From the cell containing the given text, extract its center point as (X, Y) coordinate. 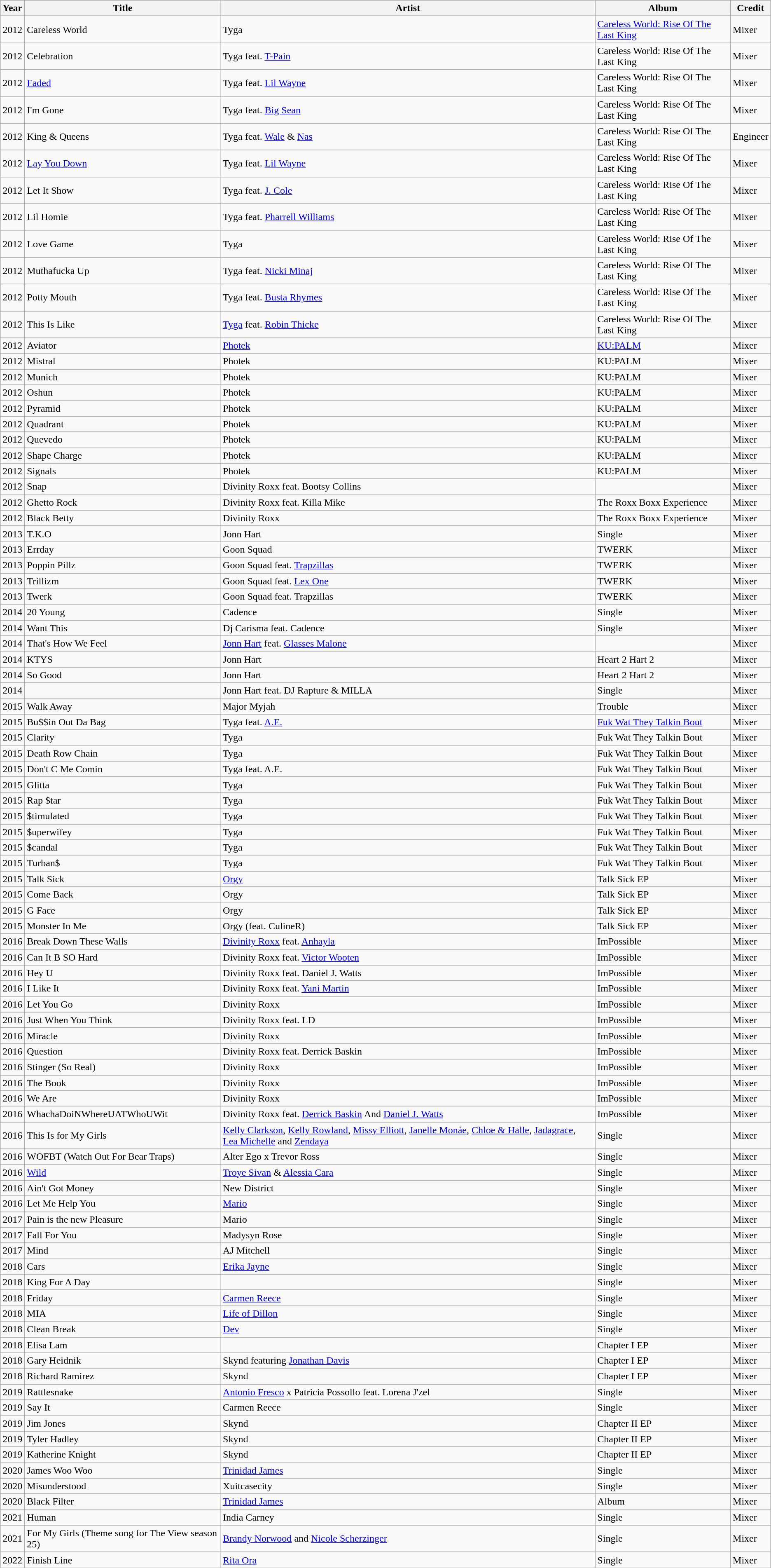
Life of Dillon (408, 1313)
India Carney (408, 1517)
Jim Jones (123, 1423)
$candal (123, 848)
Quevedo (123, 440)
T.K.O (123, 534)
Black Filter (123, 1502)
Ghetto Rock (123, 502)
Erika Jayne (408, 1266)
Brandy Norwood and Nicole Scherzinger (408, 1539)
Divinity Roxx feat. Victor Wooten (408, 957)
Walk Away (123, 706)
I Like It (123, 989)
Orgy (feat. CulineR) (408, 926)
Snap (123, 487)
Katherine Knight (123, 1455)
Mistral (123, 361)
Tyga feat. J. Cole (408, 190)
Tyga feat. Busta Rhymes (408, 298)
Celebration (123, 56)
That's How We Feel (123, 644)
Twerk (123, 597)
Cadence (408, 612)
Friday (123, 1298)
Human (123, 1517)
Tyga feat. Pharrell Williams (408, 217)
King & Queens (123, 137)
This Is for My Girls (123, 1136)
Jonn Hart feat. Glasses Malone (408, 644)
I'm Gone (123, 110)
Bu$$in Out Da Bag (123, 722)
King For A Day (123, 1282)
Oshun (123, 393)
Credit (751, 8)
Clarity (123, 738)
G Face (123, 910)
Don't C Me Comin (123, 769)
Question (123, 1051)
Tyga feat. Nicki Minaj (408, 270)
Black Betty (123, 518)
2022 (12, 1560)
Monster In Me (123, 926)
We Are (123, 1099)
Xuitcasecity (408, 1486)
Clean Break (123, 1329)
Antonio Fresco x Patricia Possollo feat. Lorena J'zel (408, 1392)
New District (408, 1188)
$uperwifey (123, 832)
Jonn Hart feat. DJ Rapture & MILLA (408, 691)
Poppin Pillz (123, 565)
Goon Squad feat. Lex One (408, 581)
Dev (408, 1329)
Rita Ora (408, 1560)
Finish Line (123, 1560)
Misunderstood (123, 1486)
Pyramid (123, 408)
So Good (123, 675)
MIA (123, 1313)
Goon Squad (408, 549)
Shape Charge (123, 455)
Elisa Lam (123, 1345)
Divinity Roxx feat. Anhayla (408, 942)
Dj Carisma feat. Cadence (408, 628)
Divinity Roxx feat. Yani Martin (408, 989)
Pain is the new Pleasure (123, 1219)
Cars (123, 1266)
Errday (123, 549)
Stinger (So Real) (123, 1067)
Love Game (123, 244)
Let You Go (123, 1004)
Tyler Hadley (123, 1439)
This Is Like (123, 324)
$timulated (123, 816)
Want This (123, 628)
Divinity Roxx feat. Derrick Baskin (408, 1051)
Skynd featuring Jonathan Davis (408, 1361)
AJ Mitchell (408, 1251)
WOFBT (Watch Out For Bear Traps) (123, 1157)
Ain't Got Money (123, 1188)
Glitta (123, 785)
Title (123, 8)
KTYS (123, 659)
Rattlesnake (123, 1392)
Mind (123, 1251)
Divinity Roxx feat. Daniel J. Watts (408, 973)
Faded (123, 83)
Miracle (123, 1036)
Divinity Roxx feat. LD (408, 1020)
Hey U (123, 973)
Alter Ego x Trevor Ross (408, 1157)
Lay You Down (123, 163)
Trillizm (123, 581)
Potty Mouth (123, 298)
Tyga feat. T-Pain (408, 56)
Tyga feat. Robin Thicke (408, 324)
Divinity Roxx feat. Killa Mike (408, 502)
Madysyn Rose (408, 1235)
Talk Sick (123, 879)
Wild (123, 1172)
Death Row Chain (123, 753)
Turban$ (123, 863)
Come Back (123, 895)
20 Young (123, 612)
Rap $tar (123, 800)
Troye Sivan & Alessia Cara (408, 1172)
Can It B SO Hard (123, 957)
Munich (123, 377)
Careless World (123, 30)
Muthafucka Up (123, 270)
Quadrant (123, 424)
Artist (408, 8)
Divinity Roxx feat. Bootsy Collins (408, 487)
Year (12, 8)
Engineer (751, 137)
Just When You Think (123, 1020)
Major Myjah (408, 706)
Signals (123, 471)
The Book (123, 1083)
Lil Homie (123, 217)
Let It Show (123, 190)
Break Down These Walls (123, 942)
Kelly Clarkson, Kelly Rowland, Missy Elliott, Janelle Monáe, Chloe & Halle, Jadagrace, Lea Michelle and Zendaya (408, 1136)
James Woo Woo (123, 1470)
Divinity Roxx feat. Derrick Baskin And Daniel J. Watts (408, 1114)
Tyga feat. Big Sean (408, 110)
Tyga feat. Wale & Nas (408, 137)
Let Me Help You (123, 1204)
Gary Heidnik (123, 1361)
Richard Ramirez (123, 1376)
WhachaDoiNWhereUATWhoUWit (123, 1114)
Trouble (663, 706)
Say It (123, 1408)
For My Girls (Theme song for The View season 25) (123, 1539)
Aviator (123, 346)
Fall For You (123, 1235)
